Scan for the cell matching the given text and deliver its (X, Y) coordinate at center. 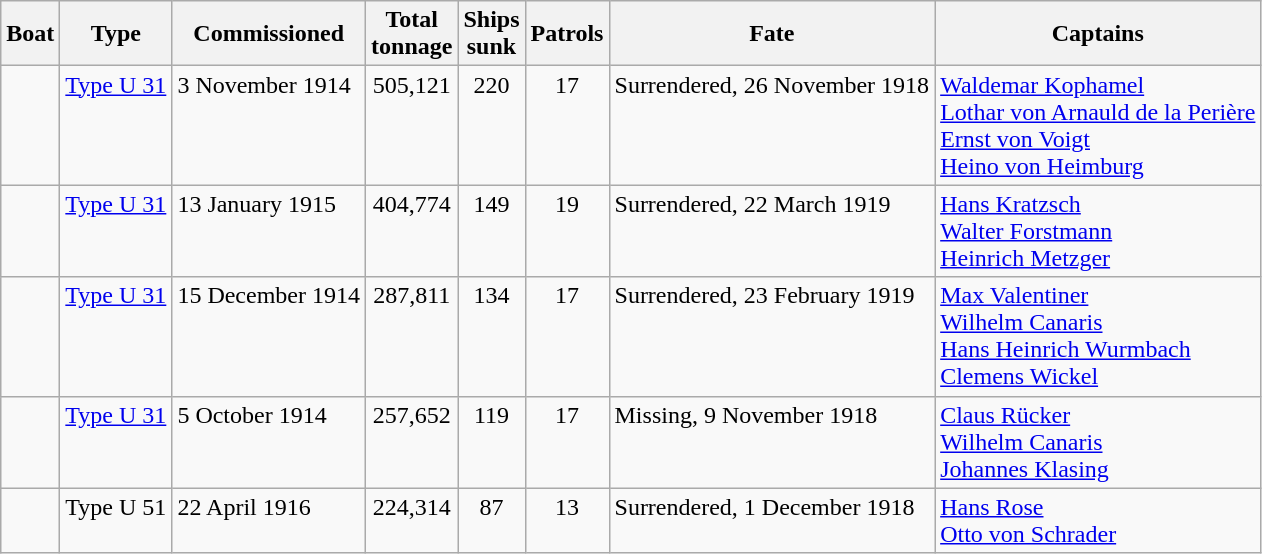
Type (116, 34)
Surrendered, 26 November 1918 (772, 126)
Totaltonnage (412, 34)
149 (492, 231)
13 January 1915 (269, 231)
257,652 (412, 442)
119 (492, 442)
87 (492, 520)
Hans KratzschWalter ForstmannHeinrich Metzger (1098, 231)
287,811 (412, 336)
134 (492, 336)
404,774 (412, 231)
Max ValentinerWilhelm CanarisHans Heinrich WurmbachClemens Wickel (1098, 336)
Surrendered, 23 February 1919 (772, 336)
Claus RückerWilhelm CanarisJohannes Klasing (1098, 442)
Shipssunk (492, 34)
505,121 (412, 126)
5 October 1914 (269, 442)
Captains (1098, 34)
Hans RoseOtto von Schrader (1098, 520)
Surrendered, 22 March 1919 (772, 231)
220 (492, 126)
3 November 1914 (269, 126)
Waldemar KophamelLothar von Arnauld de la PerièreErnst von VoigtHeino von Heimburg (1098, 126)
Boat (30, 34)
22 April 1916 (269, 520)
224,314 (412, 520)
Fate (772, 34)
Type U 51 (116, 520)
Surrendered, 1 December 1918 (772, 520)
Patrols (567, 34)
Commissioned (269, 34)
13 (567, 520)
15 December 1914 (269, 336)
Missing, 9 November 1918 (772, 442)
19 (567, 231)
